Scan for the cell matching the given text and deliver its [x, y] coordinate at center. 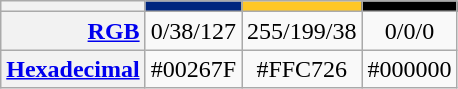
RGB [73, 31]
#000000 [410, 69]
0/0/0 [410, 31]
#FFC726 [302, 69]
0/38/127 [193, 31]
#00267F [193, 69]
255/199/38 [302, 31]
Hexadecimal [73, 69]
